Return (x, y) of the center of cell containing provided text 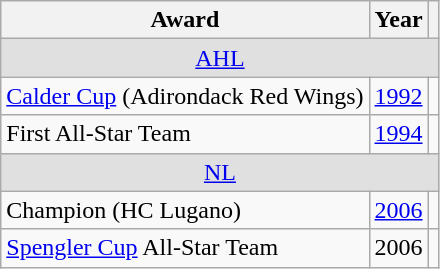
Award (185, 20)
First All-Star Team (185, 134)
Calder Cup (Adirondack Red Wings) (185, 96)
AHL (220, 58)
Champion (HC Lugano) (185, 210)
1992 (398, 96)
Spengler Cup All-Star Team (185, 248)
1994 (398, 134)
Year (398, 20)
NL (220, 172)
